Find where the given text appears and provide that cell's center as (x, y) coordinate. 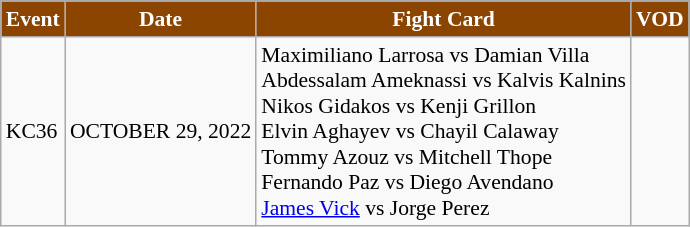
Event (33, 19)
VOD (660, 19)
KC36 (33, 132)
Fight Card (444, 19)
Date (160, 19)
OCTOBER 29, 2022 (160, 132)
